Provide the [X, Y] coordinate of the cell's center where the given text is located.  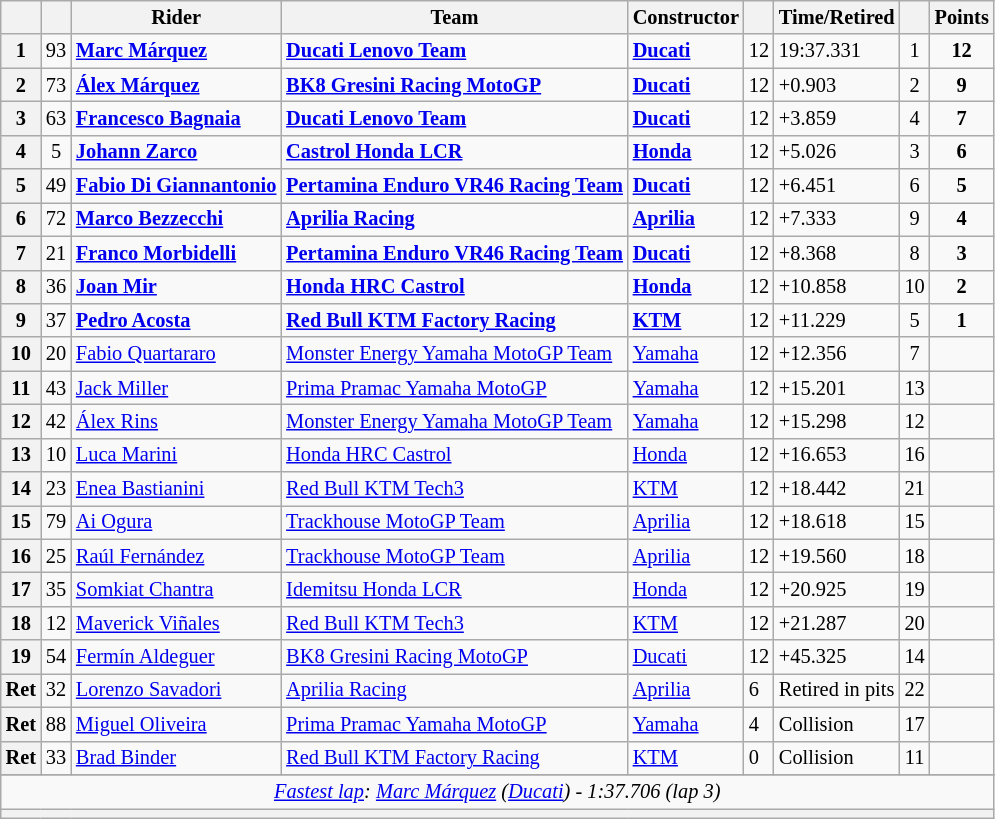
49 [56, 186]
Constructor [686, 17]
73 [56, 85]
Raúl Fernández [176, 556]
Pedro Acosta [176, 320]
Enea Bastianini [176, 489]
+10.858 [837, 287]
0 [759, 758]
Luca Marini [176, 455]
+0.903 [837, 85]
+16.653 [837, 455]
Team [454, 17]
+15.298 [837, 421]
Joan Mir [176, 287]
Fermín Aldeguer [176, 657]
Miguel Oliveira [176, 724]
Fabio Quartararo [176, 354]
54 [56, 657]
Jack Miller [176, 388]
Fastest lap: Marc Márquez (Ducati) - 1:37.706 (lap 3) [498, 791]
22 [915, 690]
37 [56, 320]
+15.201 [837, 388]
23 [56, 489]
Maverick Viñales [176, 623]
Rider [176, 17]
Franco Morbidelli [176, 253]
Brad Binder [176, 758]
43 [56, 388]
63 [56, 118]
+20.925 [837, 589]
+12.356 [837, 354]
+18.442 [837, 489]
Johann Zarco [176, 152]
+6.451 [837, 186]
Fabio Di Giannantonio [176, 186]
Idemitsu Honda LCR [454, 589]
42 [56, 421]
+5.026 [837, 152]
88 [56, 724]
+11.229 [837, 320]
Francesco Bagnaia [176, 118]
36 [56, 287]
32 [56, 690]
Marco Bezzecchi [176, 219]
19:37.331 [837, 51]
+3.859 [837, 118]
+7.333 [837, 219]
Retired in pits [837, 690]
+8.368 [837, 253]
79 [56, 522]
+18.618 [837, 522]
33 [56, 758]
Álex Márquez [176, 85]
Lorenzo Savadori [176, 690]
+45.325 [837, 657]
Marc Márquez [176, 51]
35 [56, 589]
Time/Retired [837, 17]
Castrol Honda LCR [454, 152]
25 [56, 556]
Somkiat Chantra [176, 589]
Points [962, 17]
+21.287 [837, 623]
Álex Rins [176, 421]
72 [56, 219]
93 [56, 51]
Ai Ogura [176, 522]
+19.560 [837, 556]
